Identify which cell holds the provided text, then report its (X, Y) central coordinate. 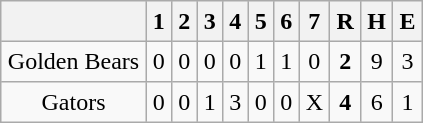
H (377, 21)
5 (261, 21)
Golden Bears (74, 61)
E (408, 21)
9 (377, 61)
X (314, 102)
Gators (74, 102)
7 (314, 21)
R (346, 21)
